Find where the given text appears and provide that cell's center as (X, Y) coordinate. 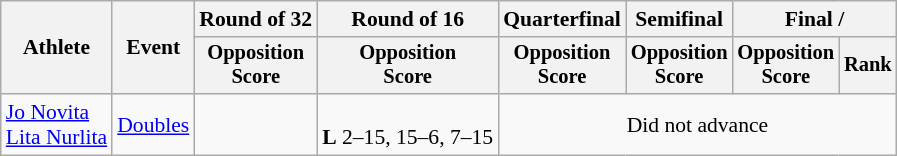
Semifinal (680, 19)
Athlete (56, 48)
L 2–15, 15–6, 7–15 (408, 124)
Round of 32 (256, 19)
Doubles (153, 124)
Quarterfinal (562, 19)
Round of 16 (408, 19)
Jo NovitaLita Nurlita (56, 124)
Final / (814, 19)
Rank (868, 66)
Did not advance (697, 124)
Event (153, 48)
